Pinpoint the cell where the given text exists, returning its (X, Y) midpoint coordinate. 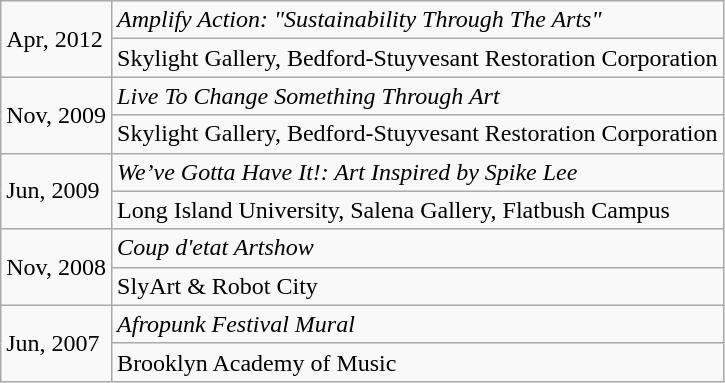
Nov, 2008 (56, 267)
Coup d'etat Artshow (418, 248)
We’ve Gotta Have It!: Art Inspired by Spike Lee (418, 172)
Jun, 2009 (56, 191)
Nov, 2009 (56, 115)
SlyArt & Robot City (418, 286)
Brooklyn Academy of Music (418, 362)
Jun, 2007 (56, 343)
Afropunk Festival Mural (418, 324)
Live To Change Something Through Art (418, 96)
Long Island University, Salena Gallery, Flatbush Campus (418, 210)
Apr, 2012 (56, 39)
Amplify Action: "Sustainability Through The Arts" (418, 20)
